Extract the (X, Y) coordinate from the center of the cell holding the provided text.  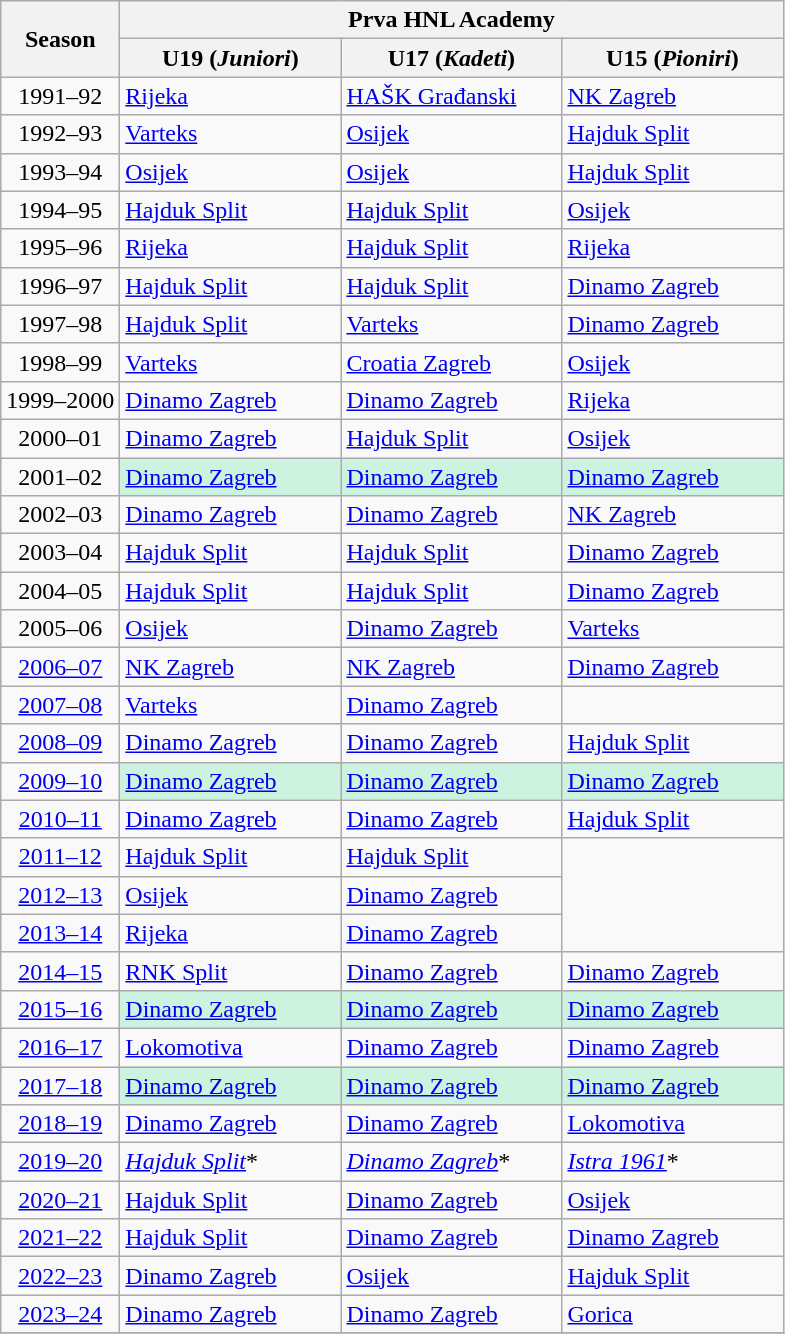
2016–17 (60, 1047)
2008–09 (60, 743)
1993–94 (60, 172)
1995–96 (60, 248)
2020–21 (60, 1200)
1996–97 (60, 286)
Dinamo Zagreb* (452, 1162)
2021–22 (60, 1238)
2019–20 (60, 1162)
2023–24 (60, 1314)
1997–98 (60, 324)
2011–12 (60, 857)
2015–16 (60, 1009)
Gorica (672, 1314)
2018–19 (60, 1124)
1999–2000 (60, 400)
2006–07 (60, 667)
2017–18 (60, 1085)
2001–02 (60, 477)
2005–06 (60, 629)
1991–92 (60, 96)
2022–23 (60, 1276)
Istra 1961* (672, 1162)
U15 (Pioniri) (672, 58)
Croatia Zagreb (452, 362)
U19 (Juniori) (230, 58)
RNK Split (230, 971)
2014–15 (60, 971)
1994–95 (60, 210)
2009–10 (60, 781)
Hajduk Split* (230, 1162)
2012–13 (60, 895)
2002–03 (60, 515)
1992–93 (60, 134)
2003–04 (60, 553)
Prva HNL Academy (452, 20)
2000–01 (60, 438)
HAŠK Građanski (452, 96)
1998–99 (60, 362)
2013–14 (60, 933)
2007–08 (60, 705)
U17 (Kadeti) (452, 58)
2010–11 (60, 819)
Season (60, 39)
2004–05 (60, 591)
